Provide the (x, y) coordinate of the cell's center where the given text is located.  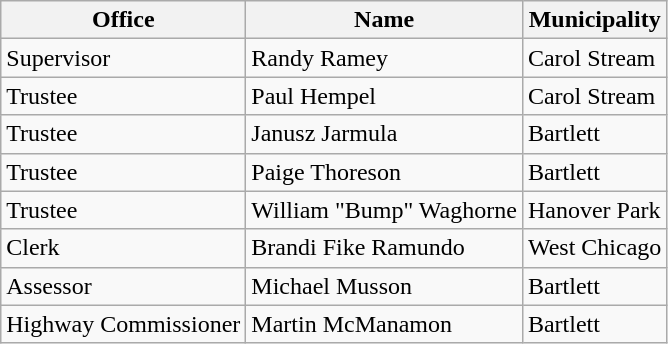
Hanover Park (594, 210)
Supervisor (124, 58)
Assessor (124, 286)
Janusz Jarmula (384, 134)
Office (124, 20)
Clerk (124, 248)
Paige Thoreson (384, 172)
Martin McManamon (384, 324)
Michael Musson (384, 286)
Randy Ramey (384, 58)
Municipality (594, 20)
William "Bump" Waghorne (384, 210)
Paul Hempel (384, 96)
Highway Commissioner (124, 324)
Brandi Fike Ramundo (384, 248)
Name (384, 20)
West Chicago (594, 248)
